Identify which cell holds the provided text, then report its (X, Y) central coordinate. 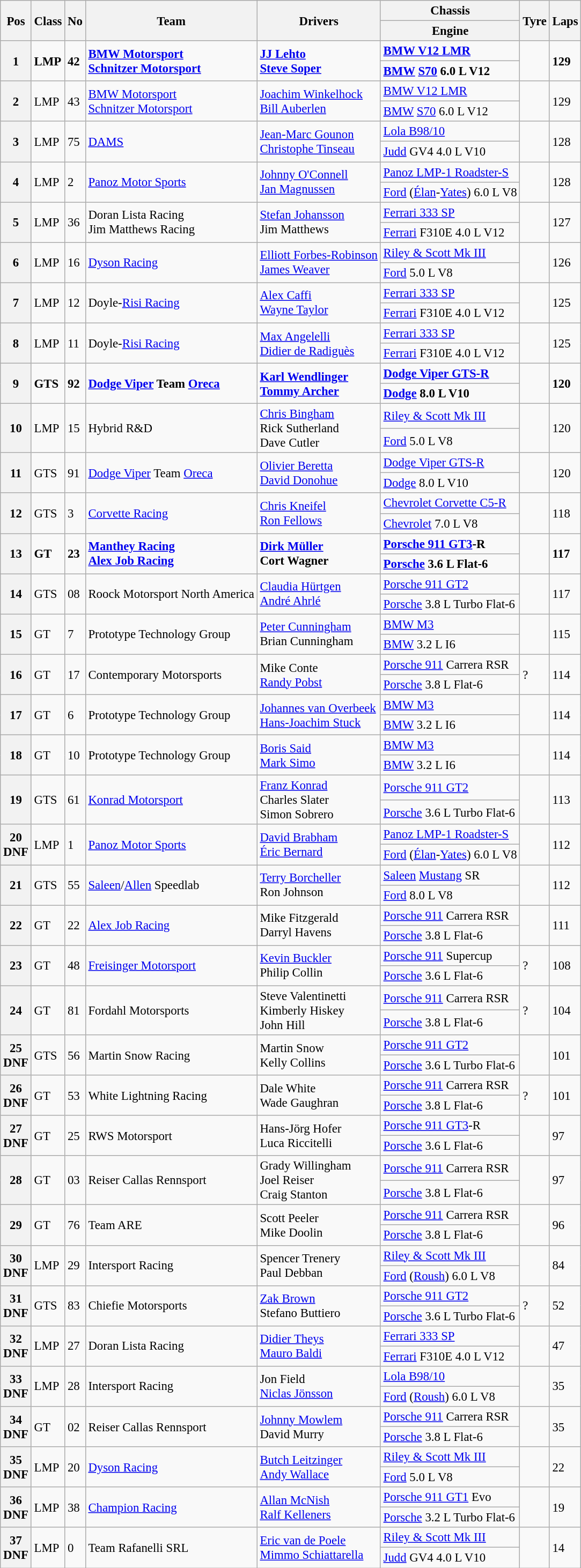
Scott Peeler Mike Doolin (319, 1225)
84 (565, 1266)
Roock Motorsport North America (171, 594)
126 (565, 263)
Engine (450, 31)
61 (75, 800)
Porsche 911 Supercup (450, 956)
31DNF (16, 1305)
104 (565, 1010)
27 (75, 1346)
Dale White Wade Gaughran (319, 1095)
White Lightning Racing (171, 1095)
91 (75, 473)
Chevrolet 7.0 L V8 (450, 523)
92 (75, 384)
Grady Willingham Joel Reiser Craig Stanton (319, 1180)
Franz Konrad Charles Slater Simon Sobrero (319, 800)
Olivier Beretta David Donohue (319, 473)
Jean-Marc Gounon Christophe Tinseau (319, 142)
Drivers (319, 20)
Martin Snow Kelly Collins (319, 1055)
127 (565, 222)
36 (75, 222)
Doran Lista Racing (171, 1346)
83 (75, 1305)
113 (565, 800)
Porsche 3.2 L Turbo Flat-6 (450, 1518)
25 (75, 1136)
Doran Lista Racing Jim Matthews Racing (171, 222)
Chris Bingham Rick Sutherland Dave Cutler (319, 428)
76 (75, 1225)
Contemporary Motorsports (171, 675)
18 (16, 755)
25DNF (16, 1055)
Team Rafanelli SRL (171, 1548)
Mike Fitzgerald Darryl Havens (319, 926)
Freisinger Motorsport (171, 965)
81 (75, 1010)
Johnny O'Connell Jan Magnussen (319, 182)
Class (48, 20)
20 (75, 1467)
Claudia Hürtgen André Ahrlé (319, 594)
Mike Conte Randy Pobst (319, 675)
Alex Job Racing (171, 926)
Hybrid R&D (171, 428)
Champion Racing (171, 1507)
75 (75, 142)
56 (75, 1055)
Johnny Mowlem David Murry (319, 1426)
108 (565, 965)
Chassis (450, 11)
38 (75, 1507)
30DNF (16, 1266)
Jon Field Niclas Jönsson (319, 1387)
47 (565, 1346)
27DNF (16, 1136)
13 (16, 553)
Steve Valentinetti Kimberly Hiskey John Hill (319, 1010)
David Brabham Éric Bernard (319, 845)
Chevrolet Corvette C5-R (450, 504)
52 (565, 1305)
43 (75, 101)
Team ARE (171, 1225)
118 (565, 514)
5 (16, 222)
32DNF (16, 1346)
Spencer Trenery Paul Debban (319, 1266)
Saleen Mustang SR (450, 875)
No (75, 20)
08 (75, 594)
35DNF (16, 1467)
Kevin Buckler Philip Collin (319, 965)
8 (16, 343)
Karl Wendlinger Tommy Archer (319, 384)
Tyre (534, 20)
Boris Said Mark Simo (319, 755)
Ford 8.0 L V8 (450, 895)
Stefan Johansson Jim Matthews (319, 222)
33DNF (16, 1387)
53 (75, 1095)
Manthey Racing Alex Job Racing (171, 553)
Saleen/Allen Speedlab (171, 885)
Joachim Winkelhock Bill Auberlen (319, 101)
42 (75, 61)
Terry Borcheller Ron Johnson (319, 885)
Fordahl Motorsports (171, 1010)
Chiefie Motorsports (171, 1305)
Butch Leitzinger Andy Wallace (319, 1467)
4 (16, 182)
111 (565, 926)
9 (16, 384)
Johannes van Overbeek Hans-Joachim Stuck (319, 715)
55 (75, 885)
26DNF (16, 1095)
Allan McNish Ralf Kelleners (319, 1507)
34DNF (16, 1426)
Porsche 911 GT1 Evo (450, 1497)
Eric van de Poele Mimmo Schiattarella (319, 1548)
Laps (565, 20)
Peter Cunningham Brian Cunningham (319, 634)
21 (16, 885)
115 (565, 634)
02 (75, 1426)
JJ Lehto Steve Soper (319, 61)
Porsche 3.8 L Turbo Flat-6 (450, 604)
37DNF (16, 1548)
DAMS (171, 142)
Dirk Müller Cort Wagner (319, 553)
Chris Kneifel Ron Fellows (319, 514)
Pos (16, 20)
24 (16, 1010)
96 (565, 1225)
Hans-Jörg Hofer Luca Riccitelli (319, 1136)
Martin Snow Racing (171, 1055)
0 (75, 1548)
Alex Caffi Wayne Taylor (319, 302)
03 (75, 1180)
Zak Brown Stefano Buttiero (319, 1305)
Corvette Racing (171, 514)
Didier Theys Mauro Baldi (319, 1346)
Elliott Forbes-Robinson James Weaver (319, 263)
20DNF (16, 845)
Max Angelelli Didier de Radiguès (319, 343)
Konrad Motorsport (171, 800)
Team (171, 20)
36DNF (16, 1507)
48 (75, 965)
RWS Motorsport (171, 1136)
